Locate the cell with the specified text and output its [X, Y] center coordinate. 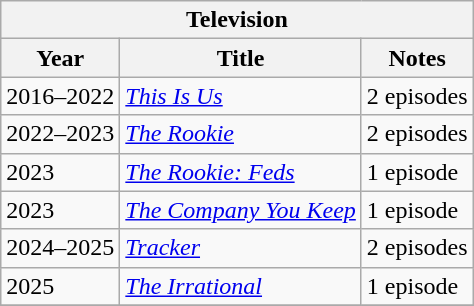
2025 [60, 286]
This Is Us [241, 96]
The Company You Keep [241, 210]
Television [237, 20]
The Rookie [241, 134]
2024–2025 [60, 248]
Year [60, 58]
Title [241, 58]
The Rookie: Feds [241, 172]
Notes [417, 58]
Tracker [241, 248]
2022–2023 [60, 134]
2016–2022 [60, 96]
The Irrational [241, 286]
